Identify which cell holds the provided text, then report its (X, Y) central coordinate. 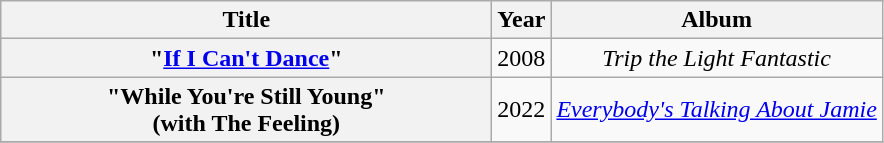
Title (246, 20)
Year (522, 20)
Everybody's Talking About Jamie (716, 110)
"While You're Still Young"(with The Feeling) (246, 110)
Album (716, 20)
2022 (522, 110)
"If I Can't Dance" (246, 58)
Trip the Light Fantastic (716, 58)
2008 (522, 58)
